Search for the cell housing the specified text and yield its (x, y) center coordinate. 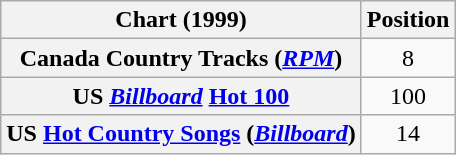
US Hot Country Songs (Billboard) (181, 134)
100 (408, 96)
Canada Country Tracks (RPM) (181, 58)
14 (408, 134)
8 (408, 58)
US Billboard Hot 100 (181, 96)
Position (408, 20)
Chart (1999) (181, 20)
